Search for the cell housing the specified text and yield its (X, Y) center coordinate. 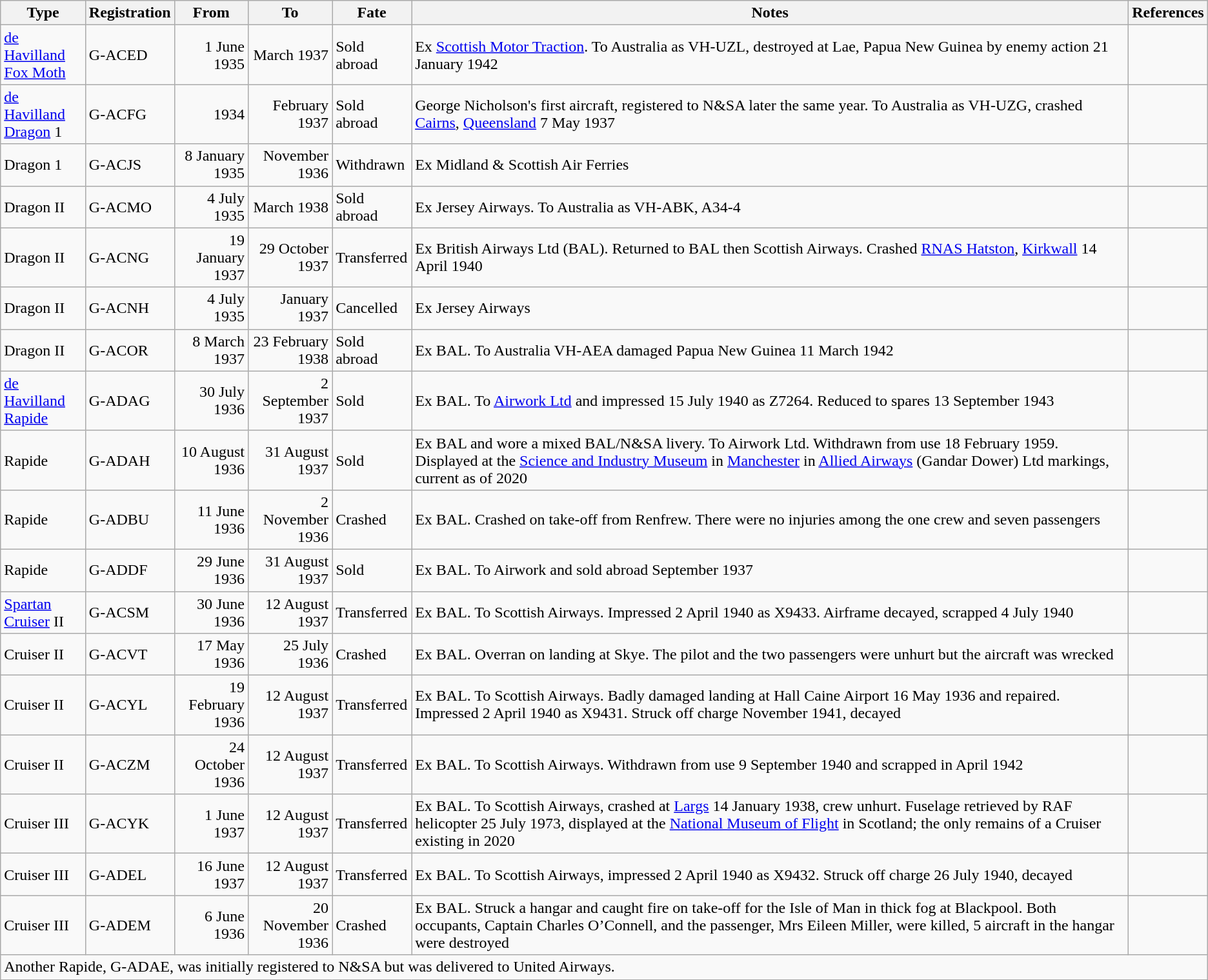
30 July 1936 (211, 401)
G-ACNG (130, 257)
G-ADBU (130, 519)
1934 (211, 114)
March 1937 (290, 55)
2 November 1936 (290, 519)
G-ADAH (130, 460)
January 1937 (290, 308)
Cancelled (372, 308)
Ex Midland & Scottish Air Ferries (770, 165)
From (211, 13)
G-ACJS (130, 165)
2 September 1937 (290, 401)
To (290, 13)
Withdrawn (372, 165)
24 October 1936 (211, 765)
1 June 1937 (211, 824)
16 June 1937 (211, 875)
March 1938 (290, 206)
Dragon 1 (43, 165)
G-ACSM (130, 612)
References (1168, 13)
G-ACMO (130, 206)
29 October 1937 (290, 257)
8 January 1935 (211, 165)
G-ADDF (130, 570)
Ex Jersey Airways (770, 308)
G-ADAG (130, 401)
G-ACYK (130, 824)
Ex BAL. To Scottish Airways, impressed 2 April 1940 as X9432. Struck off charge 26 July 1940, decayed (770, 875)
November 1936 (290, 165)
25 July 1936 (290, 654)
G-ADEL (130, 875)
G-ADEM (130, 925)
19 February 1936 (211, 705)
29 June 1936 (211, 570)
G-ACZM (130, 765)
G-ACOR (130, 350)
G-ACVT (130, 654)
8 March 1937 (211, 350)
de Havilland Dragon 1 (43, 114)
11 June 1936 (211, 519)
G-ACFG (130, 114)
Ex Jersey Airways. To Australia as VH-ABK, A34-4 (770, 206)
6 June 1936 (211, 925)
February 1937 (290, 114)
Ex BAL. To Airwork and sold abroad September 1937 (770, 570)
Ex BAL. To Australia VH-AEA damaged Papua New Guinea 11 March 1942 (770, 350)
1 June 1935 (211, 55)
Ex BAL. To Scottish Airways. Impressed 2 April 1940 as X9433. Airframe decayed, scrapped 4 July 1940 (770, 612)
Notes (770, 13)
10 August 1936 (211, 460)
Ex BAL. To Scottish Airways. Withdrawn from use 9 September 1940 and scrapped in April 1942 (770, 765)
Ex Scottish Motor Traction. To Australia as VH-UZL, destroyed at Lae, Papua New Guinea by enemy action 21 January 1942 (770, 55)
de Havilland Fox Moth (43, 55)
Type (43, 13)
23 February 1938 (290, 350)
G-ACED (130, 55)
Ex BAL. To Airwork Ltd and impressed 15 July 1940 as Z7264. Reduced to spares 13 September 1943 (770, 401)
George Nicholson's first aircraft, registered to N&SA later the same year. To Australia as VH-UZG, crashed Cairns, Queensland 7 May 1937 (770, 114)
Fate (372, 13)
20 November 1936 (290, 925)
Registration (130, 13)
Ex British Airways Ltd (BAL). Returned to BAL then Scottish Airways. Crashed RNAS Hatston, Kirkwall 14 April 1940 (770, 257)
de Havilland Rapide (43, 401)
17 May 1936 (211, 654)
Another Rapide, G-ADAE, was initially registered to N&SA but was delivered to United Airways. (604, 967)
G-ACNH (130, 308)
Spartan Cruiser II (43, 612)
Ex BAL. Overran on landing at Skye. The pilot and the two passengers were unhurt but the aircraft was wrecked (770, 654)
G-ACYL (130, 705)
Ex BAL. Crashed on take-off from Renfrew. There were no injuries among the one crew and seven passengers (770, 519)
19 January 1937 (211, 257)
30 June 1936 (211, 612)
